Provide the [x, y] coordinate of the cell's center where the given text is located.  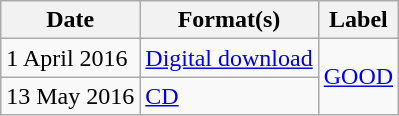
13 May 2016 [70, 96]
Label [358, 20]
Format(s) [229, 20]
GOOD [358, 77]
1 April 2016 [70, 58]
Digital download [229, 58]
CD [229, 96]
Date [70, 20]
